Output the (X, Y) coordinate of the center of the cell containing the given text.  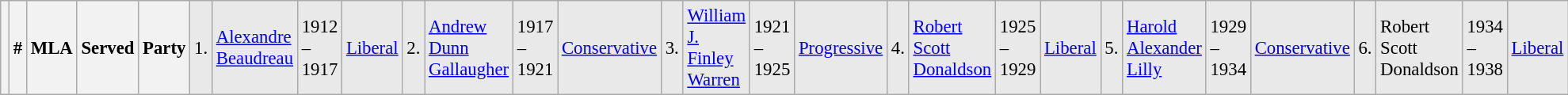
1925 – 1929 (1017, 47)
Progressive (841, 47)
4. (898, 47)
1. (201, 47)
1921 – 1925 (772, 47)
Andrew Dunn Gallaugher (469, 47)
Served (108, 47)
1929 – 1934 (1228, 47)
1934 – 1938 (1485, 47)
2. (414, 47)
3. (672, 47)
William J. Finley Warren (716, 47)
1912 – 1917 (319, 47)
# (17, 47)
Party (165, 47)
5. (1112, 47)
6. (1365, 47)
1917 – 1921 (535, 47)
Harold Alexander Lilly (1165, 47)
Alexandre Beaudreau (254, 47)
MLA (52, 47)
